For the text-containing cell, return its midpoint in (x, y) coordinate format. 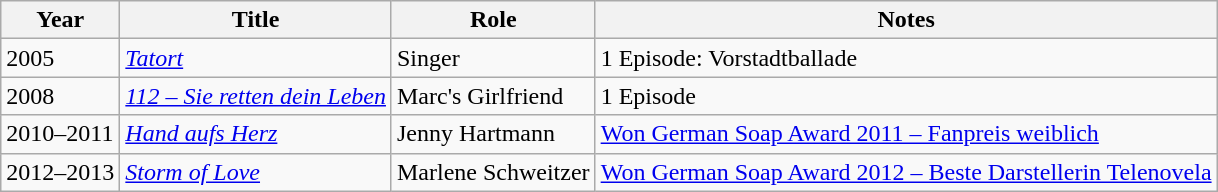
Won German Soap Award 2011 – Fanpreis weiblich (906, 134)
2012–2013 (60, 172)
2010–2011 (60, 134)
Singer (493, 58)
Won German Soap Award 2012 – Beste Darstellerin Telenovela (906, 172)
Hand aufs Herz (256, 134)
Jenny Hartmann (493, 134)
Marc's Girlfriend (493, 96)
Title (256, 20)
2008 (60, 96)
Tatort (256, 58)
Storm of Love (256, 172)
112 – Sie retten dein Leben (256, 96)
Year (60, 20)
Marlene Schweitzer (493, 172)
1 Episode (906, 96)
2005 (60, 58)
1 Episode: Vorstadtballade (906, 58)
Role (493, 20)
Notes (906, 20)
